Extract the (x, y) coordinate from the center of the cell holding the provided text.  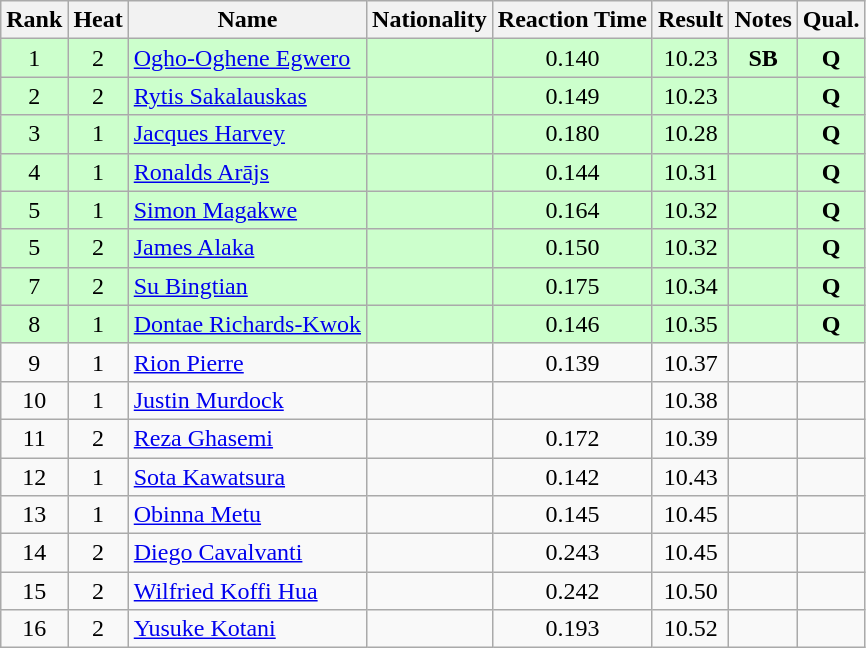
Reaction Time (572, 20)
0.142 (572, 477)
Heat (98, 20)
SB (763, 58)
0.149 (572, 96)
0.180 (572, 134)
Ogho-Oghene Egwero (247, 58)
Jacques Harvey (247, 134)
7 (34, 286)
0.243 (572, 553)
10.35 (690, 324)
Simon Magakwe (247, 210)
9 (34, 362)
0.193 (572, 629)
Notes (763, 20)
Reza Ghasemi (247, 438)
10.43 (690, 477)
15 (34, 591)
Name (247, 20)
11 (34, 438)
Qual. (831, 20)
Justin Murdock (247, 400)
10.50 (690, 591)
0.146 (572, 324)
0.145 (572, 515)
13 (34, 515)
Wilfried Koffi Hua (247, 591)
10.31 (690, 172)
Diego Cavalvanti (247, 553)
10.39 (690, 438)
3 (34, 134)
0.139 (572, 362)
Rion Pierre (247, 362)
16 (34, 629)
Obinna Metu (247, 515)
10 (34, 400)
Su Bingtian (247, 286)
10.52 (690, 629)
0.164 (572, 210)
Ronalds Arājs (247, 172)
0.150 (572, 248)
12 (34, 477)
Nationality (430, 20)
James Alaka (247, 248)
0.144 (572, 172)
Result (690, 20)
0.172 (572, 438)
Rank (34, 20)
10.34 (690, 286)
10.37 (690, 362)
10.28 (690, 134)
0.242 (572, 591)
Yusuke Kotani (247, 629)
0.140 (572, 58)
Dontae Richards-Kwok (247, 324)
14 (34, 553)
10.38 (690, 400)
Rytis Sakalauskas (247, 96)
0.175 (572, 286)
4 (34, 172)
8 (34, 324)
Sota Kawatsura (247, 477)
